Capture the cell that displays the provided text and extract its [x, y] central coordinate. 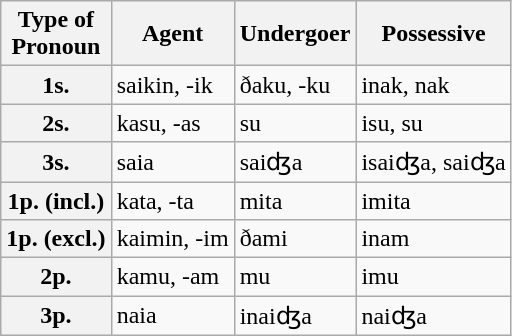
saiʤa [295, 162]
mita [295, 201]
1p. (excl.) [56, 239]
inak, nak [434, 85]
1p. (incl.) [56, 201]
Agent [172, 34]
kasu, -as [172, 123]
saikin, -ik [172, 85]
kata, -ta [172, 201]
inaiʤa [295, 316]
naia [172, 316]
su [295, 123]
ðami [295, 239]
imu [434, 277]
mu [295, 277]
Type of Pronoun [56, 34]
ðaku, -ku [295, 85]
naiʤa [434, 316]
3s. [56, 162]
Possessive [434, 34]
1s. [56, 85]
imita [434, 201]
kaimin, -im [172, 239]
Undergoer [295, 34]
isaiʤa, saiʤa [434, 162]
inam [434, 239]
2s. [56, 123]
saia [172, 162]
2p. [56, 277]
kamu, -am [172, 277]
isu, su [434, 123]
3p. [56, 316]
